Extract the (X, Y) coordinate from the center of the cell holding the provided text.  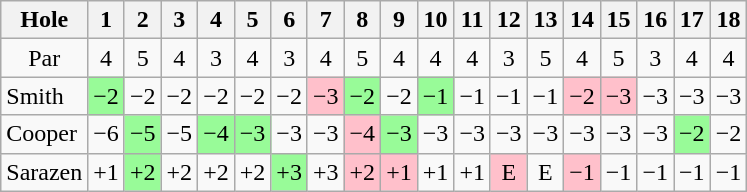
1 (106, 20)
−6 (106, 134)
Hole (44, 20)
10 (436, 20)
13 (546, 20)
18 (728, 20)
Smith (44, 96)
2 (142, 20)
8 (362, 20)
12 (508, 20)
Sarazen (44, 172)
7 (326, 20)
17 (692, 20)
Cooper (44, 134)
14 (582, 20)
15 (618, 20)
16 (656, 20)
6 (290, 20)
Par (44, 58)
9 (400, 20)
11 (472, 20)
